Provide the [X, Y] coordinate of the cell's center where the given text is located.  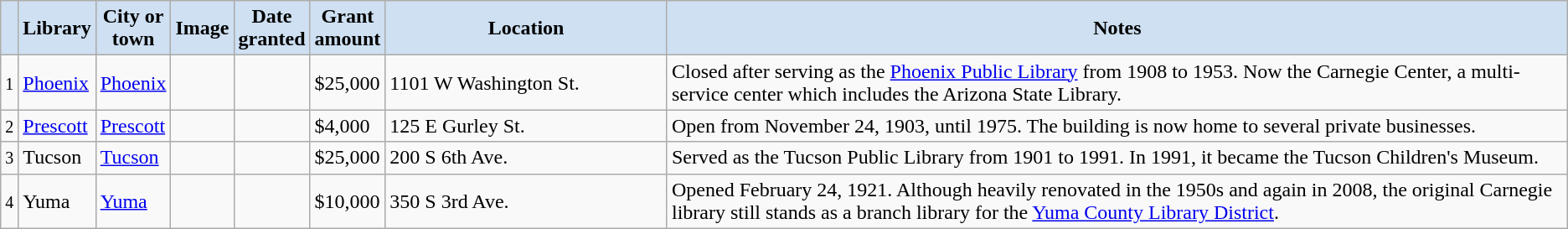
1 [10, 82]
Dategranted [271, 29]
Notes [1117, 29]
125 E Gurley St. [526, 126]
Served as the Tucson Public Library from 1901 to 1991. In 1991, it became the Tucson Children's Museum. [1117, 158]
$10,000 [348, 201]
Grantamount [348, 29]
350 S 3rd Ave. [526, 201]
City ortown [133, 29]
Library [57, 29]
Location [526, 29]
Open from November 24, 1903, until 1975. The building is now home to several private businesses. [1117, 126]
$4,000 [348, 126]
1101 W Washington St. [526, 82]
4 [10, 201]
3 [10, 158]
Image [203, 29]
2 [10, 126]
200 S 6th Ave. [526, 158]
